Output the (X, Y) coordinate of the center of the cell containing the given text.  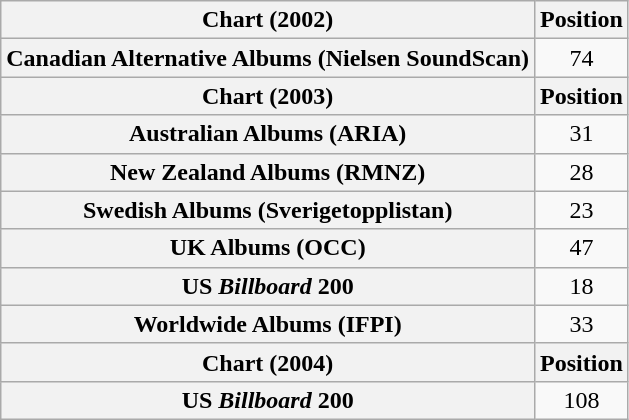
18 (582, 286)
Chart (2004) (268, 362)
New Zealand Albums (RMNZ) (268, 172)
Australian Albums (ARIA) (268, 134)
Worldwide Albums (IFPI) (268, 324)
Swedish Albums (Sverigetopplistan) (268, 210)
47 (582, 248)
23 (582, 210)
31 (582, 134)
Chart (2002) (268, 20)
74 (582, 58)
Canadian Alternative Albums (Nielsen SoundScan) (268, 58)
28 (582, 172)
33 (582, 324)
UK Albums (OCC) (268, 248)
Chart (2003) (268, 96)
108 (582, 400)
